Scan for the cell matching the given text and deliver its [x, y] coordinate at center. 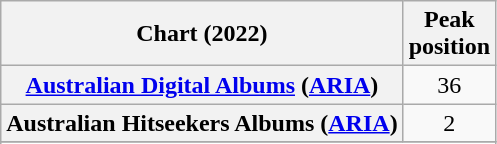
36 [449, 85]
Chart (2022) [202, 34]
Australian Digital Albums (ARIA) [202, 85]
Peakposition [449, 34]
2 [449, 123]
Australian Hitseekers Albums (ARIA) [202, 123]
